Detect which cell encompasses the target text, then output its (x, y) center coordinate. 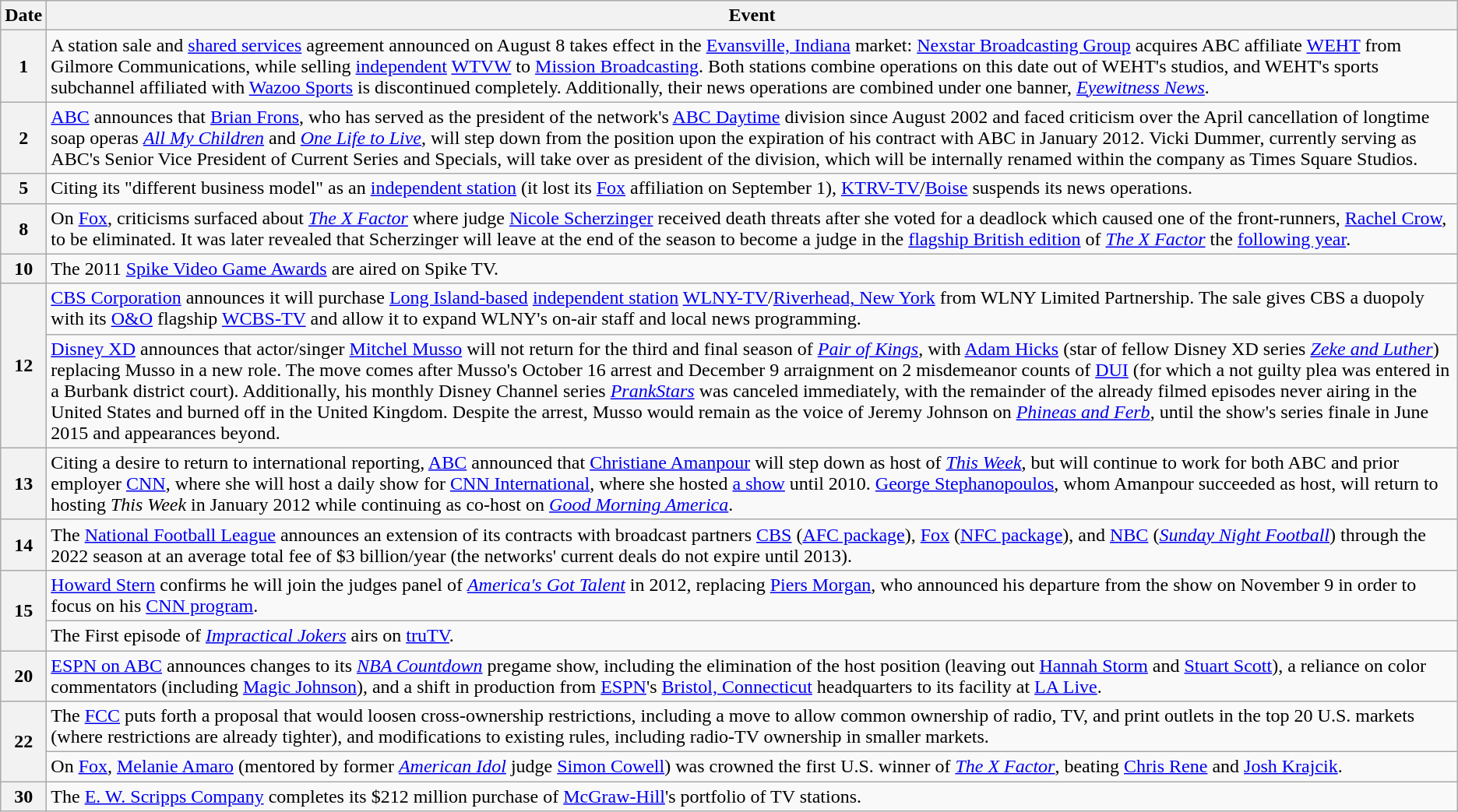
Event (752, 16)
15 (23, 610)
2 (23, 138)
22 (23, 741)
5 (23, 188)
10 (23, 269)
20 (23, 676)
30 (23, 796)
13 (23, 483)
8 (23, 229)
1 (23, 66)
The First episode of Impractical Jokers airs on truTV. (752, 635)
The E. W. Scripps Company completes its $212 million purchase of McGraw-Hill's portfolio of TV stations. (752, 796)
The 2011 Spike Video Game Awards are aired on Spike TV. (752, 269)
14 (23, 545)
12 (23, 366)
Date (23, 16)
